Extract the [x, y] coordinate from the center of the cell holding the provided text.  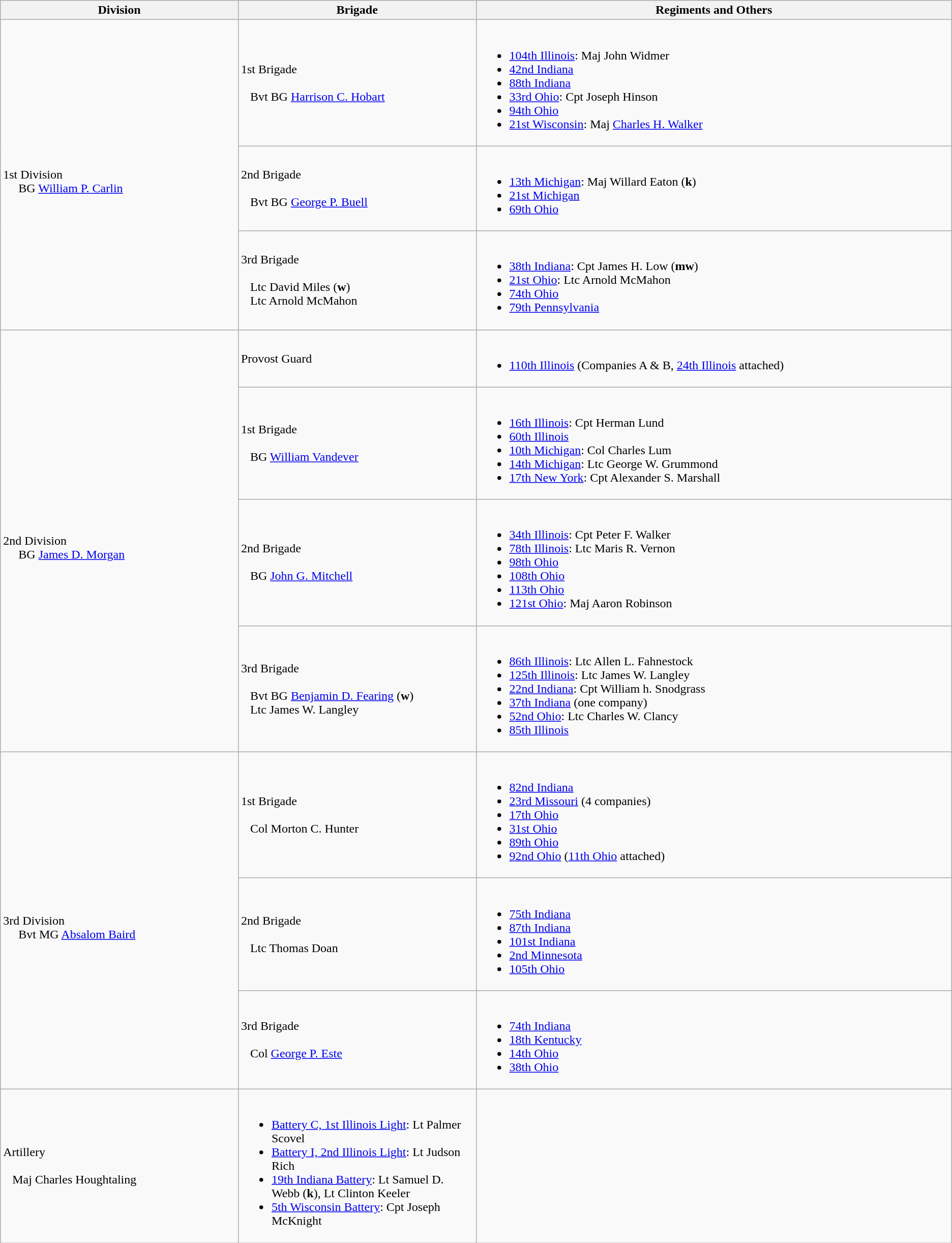
1st Brigade Col Morton C. Hunter [357, 815]
2nd Division BG James D. Morgan [120, 541]
Artillery Maj Charles Houghtaling [120, 1166]
1st Division BG William P. Carlin [120, 175]
82nd Indiana23rd Missouri (4 companies)17th Ohio31st Ohio89th Ohio92nd Ohio (11th Ohio attached) [714, 815]
Regiments and Others [714, 10]
1st Brigade BG William Vandever [357, 443]
3rd Brigade Bvt BG Benjamin D. Fearing (w) Ltc James W. Langley [357, 689]
1st Brigade Bvt BG Harrison C. Hobart [357, 83]
2nd Brigade Bvt BG George P. Buell [357, 188]
74th Indiana18th Kentucky14th Ohio38th Ohio [714, 1040]
3rd Brigade Col George P. Este [357, 1040]
Brigade [357, 10]
34th Illinois: Cpt Peter F. Walker78th Illinois: Ltc Maris R. Vernon98th Ohio108th Ohio113th Ohio121st Ohio: Maj Aaron Robinson [714, 563]
Provost Guard [357, 358]
110th Illinois (Companies A & B, 24th Illinois attached) [714, 358]
3rd Division Bvt MG Absalom Baird [120, 921]
2nd Brigade Ltc Thomas Doan [357, 934]
75th Indiana87th Indiana101st Indiana2nd Minnesota105th Ohio [714, 934]
104th Illinois: Maj John Widmer42nd Indiana88th Indiana33rd Ohio: Cpt Joseph Hinson94th Ohio21st Wisconsin: Maj Charles H. Walker [714, 83]
2nd Brigade BG John G. Mitchell [357, 563]
13th Michigan: Maj Willard Eaton (k)21st Michigan69th Ohio [714, 188]
3rd Brigade Ltc David Miles (w) Ltc Arnold McMahon [357, 280]
Division [120, 10]
38th Indiana: Cpt James H. Low (mw)21st Ohio: Ltc Arnold McMahon74th Ohio79th Pennsylvania [714, 280]
